Extract the (x, y) coordinate from the center of the cell holding the provided text.  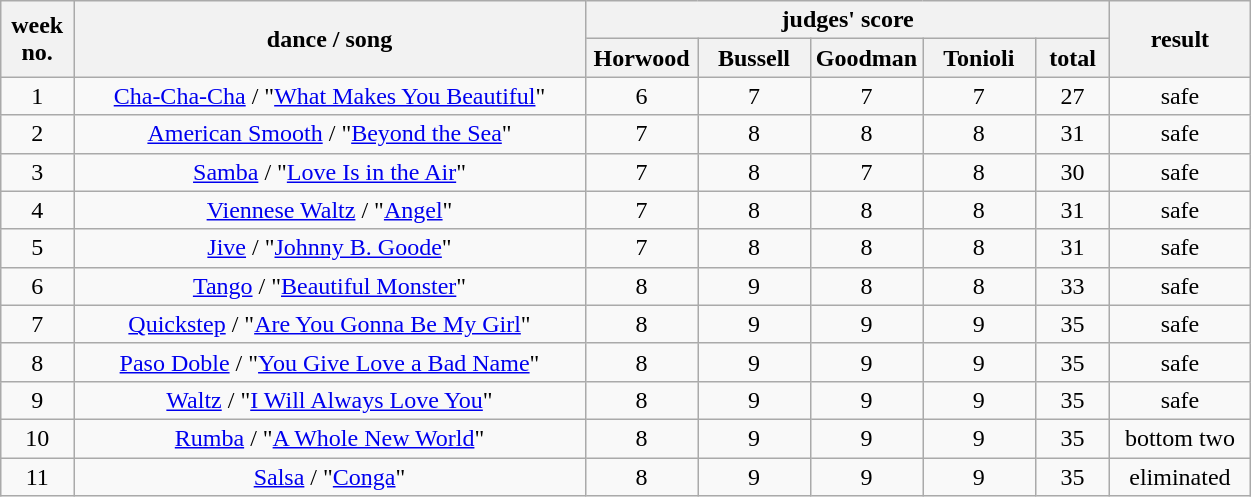
bottom two (1180, 438)
27 (1072, 96)
4 (38, 210)
5 (38, 248)
Waltz / "I Will Always Love You" (330, 400)
1 (38, 96)
weekno. (38, 39)
Samba / "Love Is in the Air" (330, 172)
Paso Doble / "You Give Love a Bad Name" (330, 362)
2 (38, 134)
Salsa / "Conga" (330, 477)
Bussell (754, 58)
Quickstep / "Are You Gonna Be My Girl" (330, 324)
10 (38, 438)
dance / song (330, 39)
Rumba / "A Whole New World" (330, 438)
total (1072, 58)
Viennese Waltz / "Angel" (330, 210)
Tango / "Beautiful Monster" (330, 286)
judges' score (848, 20)
11 (38, 477)
eliminated (1180, 477)
Jive / "Johnny B. Goode" (330, 248)
33 (1072, 286)
result (1180, 39)
Tonioli (979, 58)
30 (1072, 172)
3 (38, 172)
Cha-Cha-Cha / "What Makes You Beautiful" (330, 96)
Horwood (641, 58)
Goodman (866, 58)
American Smooth / "Beyond the Sea" (330, 134)
